Extract the [X, Y] coordinate from the center of the cell holding the provided text.  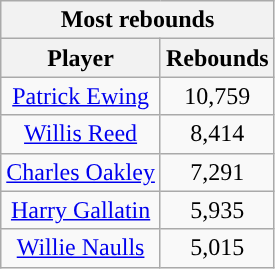
Player [81, 58]
Harry Gallatin [81, 210]
5,935 [217, 210]
10,759 [217, 96]
Patrick Ewing [81, 96]
8,414 [217, 134]
Willie Naulls [81, 248]
Rebounds [217, 58]
7,291 [217, 172]
Most rebounds [138, 20]
5,015 [217, 248]
Charles Oakley [81, 172]
Willis Reed [81, 134]
